From the cell containing the given text, extract its center point as [X, Y] coordinate. 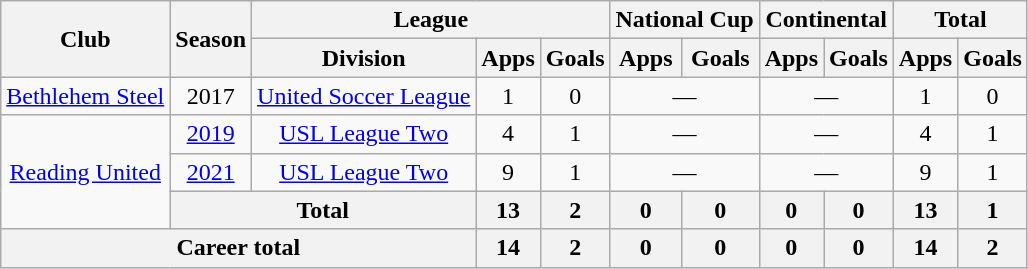
Career total [238, 248]
Reading United [86, 172]
United Soccer League [364, 96]
2021 [211, 172]
2017 [211, 96]
League [431, 20]
Division [364, 58]
Continental [826, 20]
Bethlehem Steel [86, 96]
Club [86, 39]
2019 [211, 134]
Season [211, 39]
National Cup [684, 20]
